Return the (X, Y) coordinate for the center point of the cell that contains the specified text.  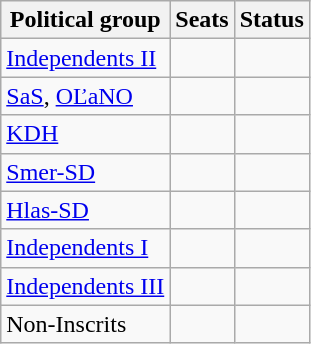
Non-Inscrits (86, 324)
Status (272, 20)
Independents III (86, 286)
Independents I (86, 248)
SaS, OĽaNO (86, 96)
Independents II (86, 58)
Hlas-SD (86, 210)
Seats (202, 20)
Political group (86, 20)
Smer-SD (86, 172)
KDH (86, 134)
